Locate the cell with the specified text and output its [x, y] center coordinate. 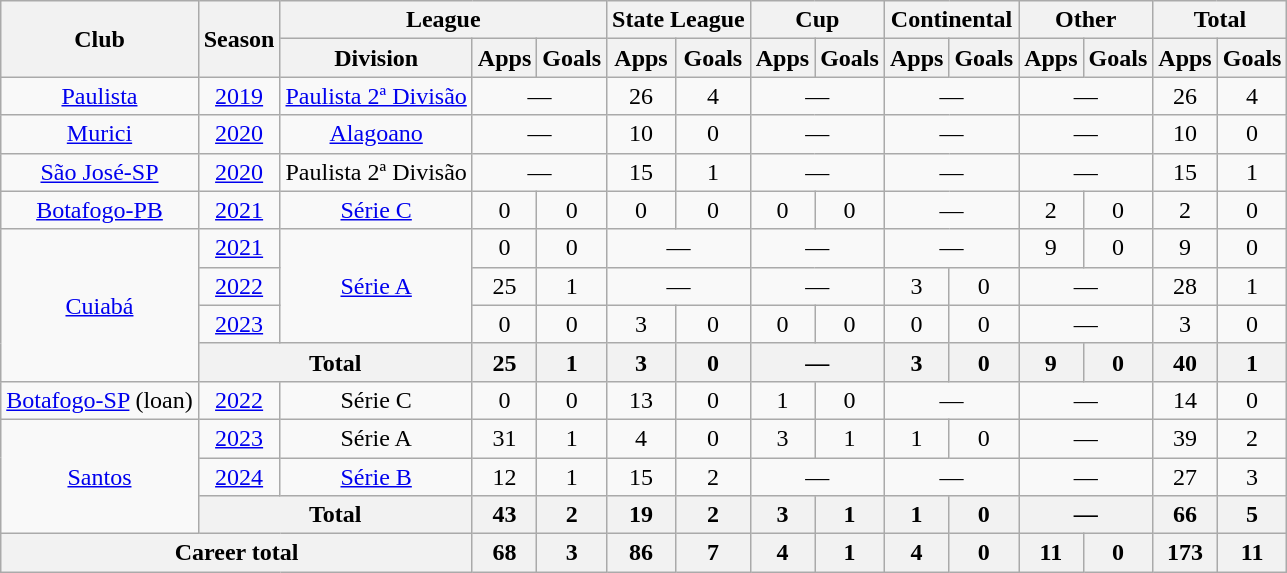
12 [504, 477]
2019 [239, 96]
40 [1185, 362]
Murici [100, 134]
7 [714, 553]
Cup [817, 20]
Santos [100, 476]
Club [100, 39]
14 [1185, 400]
86 [642, 553]
São José-SP [100, 172]
66 [1185, 515]
5 [1252, 515]
Paulista [100, 96]
State League [679, 20]
27 [1185, 477]
31 [504, 438]
Cuiabá [100, 305]
19 [642, 515]
Alagoano [376, 134]
2024 [239, 477]
Division [376, 58]
Série B [376, 477]
13 [642, 400]
Botafogo-PB [100, 210]
Botafogo-SP (loan) [100, 400]
39 [1185, 438]
28 [1185, 286]
Continental [951, 20]
Career total [237, 553]
68 [504, 553]
173 [1185, 553]
Other [1086, 20]
43 [504, 515]
League [444, 20]
Season [239, 39]
